Extract the (X, Y) coordinate from the center of the cell holding the provided text.  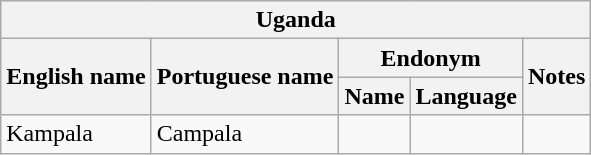
Kampala (76, 134)
Campala (245, 134)
Language (466, 96)
Name (374, 96)
Endonym (430, 58)
Portuguese name (245, 77)
Notes (556, 77)
Uganda (296, 20)
English name (76, 77)
